Determine the [X, Y] coordinate at the center of the cell enclosing the given text.  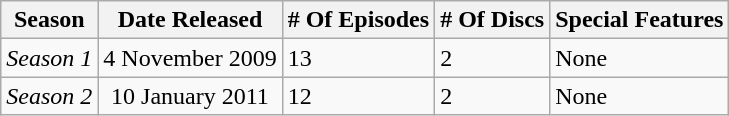
Special Features [640, 20]
Season 1 [50, 58]
Date Released [190, 20]
Season 2 [50, 96]
Season [50, 20]
13 [358, 58]
12 [358, 96]
10 January 2011 [190, 96]
# Of Episodes [358, 20]
4 November 2009 [190, 58]
# Of Discs [492, 20]
